Find where the given text appears and provide that cell's center as [x, y] coordinate. 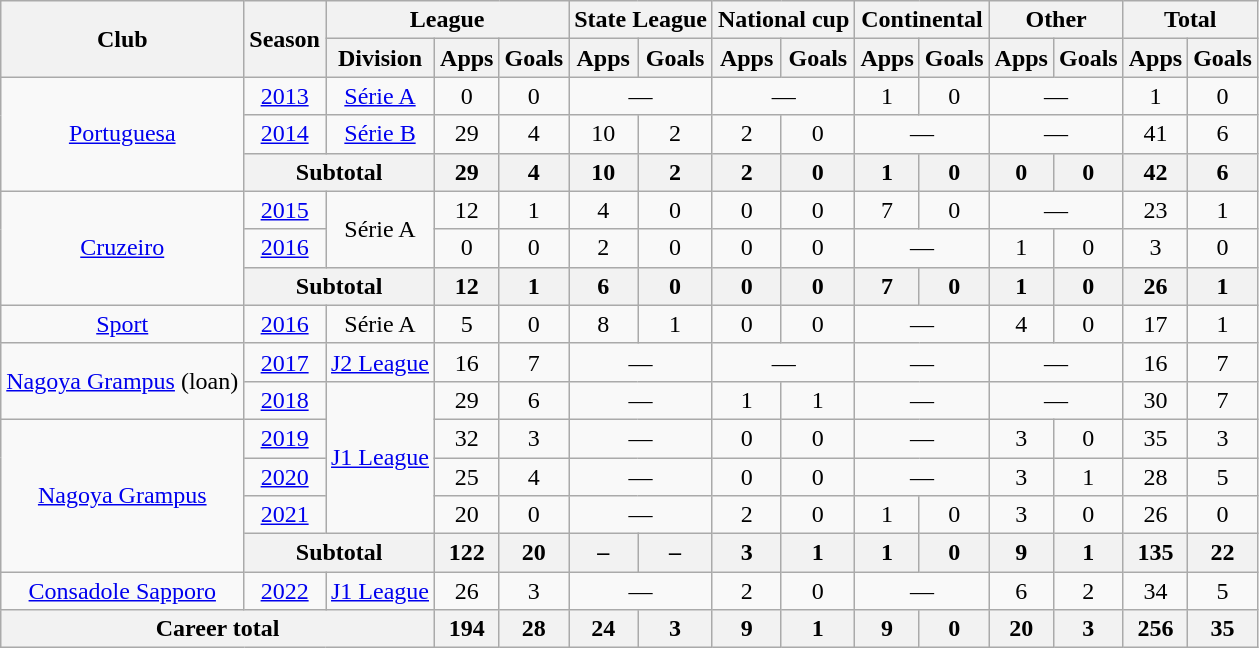
Career total [218, 629]
2019 [285, 438]
2018 [285, 400]
24 [604, 629]
2020 [285, 477]
22 [1223, 553]
2017 [285, 362]
2014 [285, 134]
23 [1155, 210]
41 [1155, 134]
Portuguesa [122, 134]
Other [1056, 20]
Nagoya Grampus (loan) [122, 381]
8 [604, 324]
Cruzeiro [122, 248]
Consadole Sapporo [122, 591]
17 [1155, 324]
State League [641, 20]
2022 [285, 591]
30 [1155, 400]
256 [1155, 629]
194 [467, 629]
2013 [285, 96]
National cup [783, 20]
2021 [285, 515]
Club [122, 39]
25 [467, 477]
2015 [285, 210]
135 [1155, 553]
Total [1190, 20]
122 [467, 553]
34 [1155, 591]
Sport [122, 324]
Division [380, 58]
Série B [380, 134]
J2 League [380, 362]
Continental [922, 20]
32 [467, 438]
Nagoya Grampus [122, 495]
Season [285, 39]
42 [1155, 172]
League [448, 20]
